Search for the cell housing the specified text and yield its [x, y] center coordinate. 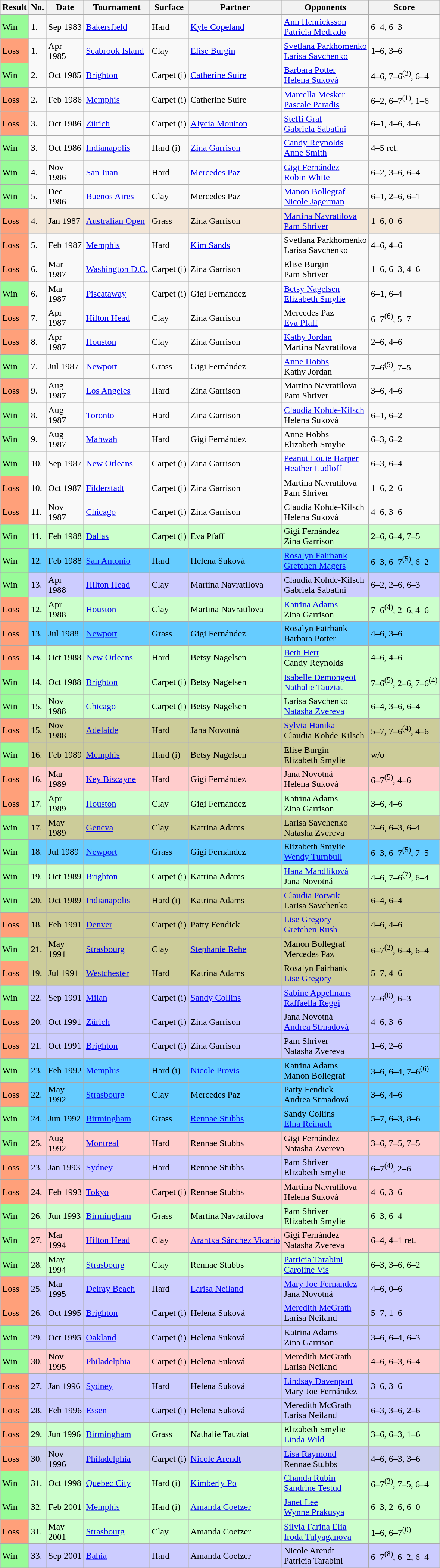
Australian Open [117, 221]
5–7, 6–3, 8–6 [404, 1119]
Martina Navratilova Helena Suková [325, 1192]
Beth Herr Candy Reynolds [325, 657]
4–6, 7–6(3), 6–4 [404, 75]
Jul 1989 [65, 852]
6–4, 4–1 ret. [404, 1240]
w/o [404, 755]
6–3, 3–6, 6–2 [404, 1265]
Oct 1998 [65, 1483]
Bakersfield [117, 27]
Rosalyn Fairbank Barbara Potter [325, 633]
6–3, 2–6, 6–0 [404, 1507]
Jana Novotná [235, 730]
6–1, 6–2 [404, 415]
Mahwah [117, 439]
Feb 2001 [65, 1507]
Feb 1991 [65, 924]
Oct 1987 [65, 488]
Marcella Mesker Pascale Paradis [325, 99]
Milan [117, 998]
Manon Bollegraf Mercedes Paz [325, 949]
6–7(5), 4–6 [404, 779]
Aug 1992 [65, 1143]
Silvia Farina Elia Iroda Tulyaganova [325, 1532]
Jul 1991 [65, 973]
Jan 1987 [65, 221]
2–6, 6–3, 6–4 [404, 827]
3–6, 7–5, 7–5 [404, 1143]
Arantxa Sánchez Vicario [235, 1240]
Sep 1983 [65, 27]
Isabelle Demongeot Nathalie Tauziat [325, 682]
2–6, 4–6 [404, 342]
Kim Sands [235, 245]
Pam Shriver Natasha Zvereva [325, 1046]
4–6, 0–6 [404, 1289]
Partner [235, 7]
Nicole Provis [235, 1070]
Feb 1993 [65, 1192]
Feb 1992 [65, 1070]
Rosalyn Fairbank Gretchen Magers [325, 560]
6–3, 6–2 [404, 439]
Feb 1986 [65, 99]
6–4, 6–3 [404, 27]
6–3, 6–7(5), 7–5 [404, 852]
6–2, 6–7(1), 1–6 [404, 99]
Opponents [325, 7]
1–6, 0–6 [404, 221]
1–6, 6–7(0) [404, 1532]
Mar 1989 [65, 779]
Lisa Raymond Rennae Stubbs [325, 1459]
6–7(4), 2–6 [404, 1168]
Quebec City [117, 1483]
Westchester [117, 973]
Elizabeth Smylie Wendy Turnbull [325, 852]
Jan 1996 [65, 1386]
Kimberly Po [235, 1483]
Sabine Appelmans Raffaella Reggi [325, 998]
32. [37, 1507]
6–1, 2–6, 6–1 [404, 196]
Betsy Nagelsen Elizabeth Smylie [325, 293]
4–5 ret. [404, 148]
6–1, 4–6, 4–6 [404, 124]
3–6, 6–3, 1–6 [404, 1434]
Apr 1989 [65, 804]
Elizabeth Smylie Linda Wild [325, 1434]
6–7(6), 5–7 [404, 318]
May 1994 [65, 1265]
Gigi Fernández Zina Garrison [325, 536]
Date [65, 7]
Nov 1995 [65, 1362]
4–6, 6–3, 6–4 [404, 1362]
May 2001 [65, 1532]
Sep 1987 [65, 463]
Sep 2001 [65, 1556]
Dallas [117, 536]
Elise Burgin Elizabeth Smylie [325, 755]
Montreal [117, 1143]
Result [15, 7]
2–6, 6–4, 7–5 [404, 536]
3–6, 3–6 [404, 1386]
7–6(5), 7–5 [404, 366]
Piscataway [117, 293]
6–4, 3–6, 6–4 [404, 707]
Surface [169, 7]
3–6, 6–4, 7–6(6) [404, 1070]
Mar 1994 [65, 1240]
1–6, 3–6 [404, 51]
Kathy Jordan Martina Navratilova [325, 342]
Tokyo [117, 1192]
Jul 1988 [65, 633]
7–6(5), 2–6, 7–6(4) [404, 682]
Ann Henricksson Patricia Medrado [325, 27]
Score [404, 7]
Manon Bollegraf Nicole Jagerman [325, 196]
Lindsay Davenport Mary Joe Fernández [325, 1386]
Janet Lee Wynne Prakusya [325, 1507]
Kyle Copeland [235, 27]
Alycia Moulton [235, 124]
No. [37, 7]
Claudia Porwik Larisa Savchenko [325, 901]
Feb 1989 [65, 755]
6–7(8), 6–2, 6–4 [404, 1556]
Rosalyn Fairbank Lise Gregory [325, 973]
San Juan [117, 172]
Candy Reynolds Anne Smith [325, 148]
7–6(4), 2–6, 4–6 [404, 609]
Claudia Kohde-Kilsch Gabriela Sabatini [325, 585]
Delray Beach [117, 1289]
Mary Joe Fernández Jana Novotná [325, 1289]
Sandy Collins [235, 998]
6–2, 2–6, 6–3 [404, 585]
Jana Novotná Andrea Strnadová [325, 1021]
Tournament [117, 7]
Jun 1996 [65, 1434]
Key Biscayne [117, 779]
Washington D.C. [117, 269]
1–6, 6–3, 4–6 [404, 269]
6–7(3), 7–5, 6–4 [404, 1483]
San Antonio [117, 560]
4–6, 7–6(7), 6–4 [404, 876]
6–7(2), 6–4, 6–4 [404, 949]
6–3, 3–6, 2–6 [404, 1410]
Patricia Tarabini Caroline Vis [325, 1265]
Adelaide [117, 730]
Dec 1986 [65, 196]
Nov 1986 [65, 172]
Steffi Graf Gabriela Sabatini [325, 124]
Patty Fendick [235, 924]
Bahia [117, 1556]
Seabrook Island [117, 51]
Essen [117, 1410]
Larisa Neiland [235, 1289]
Nicole Arendt Patricia Tarabini [325, 1556]
6–4, 6–4 [404, 901]
Nicole Arendt [235, 1459]
Eva Pfaff [235, 536]
Jul 1987 [65, 366]
Oct 1985 [65, 75]
Los Angeles [117, 391]
Patty Fendick Andrea Strnadová [325, 1095]
May 1989 [65, 827]
Chanda Rubin Sandrine Testud [325, 1483]
Buenos Aires [117, 196]
Filderstadt [117, 488]
Hana Mandlíková Jana Novotná [325, 876]
Peanut Louie Harper Heather Ludloff [325, 463]
Feb 1987 [65, 245]
33. [37, 1556]
Jana Novotná Helena Suková [325, 779]
Anne Hobbs Kathy Jordan [325, 366]
6–1, 6–4 [404, 293]
5–7, 7–6(4), 4–6 [404, 730]
Anne Hobbs Elizabeth Smylie [325, 439]
4–6, 6–3, 3–6 [404, 1459]
Geneva [117, 827]
Jan 1993 [65, 1168]
Mercedes Paz Eva Pfaff [325, 318]
Feb 1996 [65, 1410]
5–7, 4–6 [404, 973]
Oakland [117, 1337]
Denver [117, 924]
Toronto [117, 415]
7–6(0), 6–3 [404, 998]
Nathalie Tauziat [235, 1434]
Apr 1985 [65, 51]
Gigi Fernández Robin White [325, 172]
Sep 1991 [65, 998]
Lise Gregory Gretchen Rush [325, 924]
May 1992 [65, 1095]
Nov 1996 [65, 1459]
Mar 1995 [65, 1289]
Jun 1993 [65, 1216]
Nov 1987 [65, 512]
Barbara Potter Helena Suková [325, 75]
Stephanie Rehe [235, 949]
Elise Burgin Pam Shriver [325, 269]
Elise Burgin [235, 51]
6–3, 6–7(5), 6–2 [404, 560]
May 1991 [65, 949]
3–6, 6–4, 6–3 [404, 1337]
5–7, 1–6 [404, 1313]
Jun 1992 [65, 1119]
6–2, 3–6, 6–4 [404, 172]
Sandy Collins Elna Reinach [325, 1119]
Sylvia Hanika Claudia Kohde-Kilsch [325, 730]
Katrina Adams Manon Bollegraf [325, 1070]
